Identify which cell holds the provided text, then report its (X, Y) central coordinate. 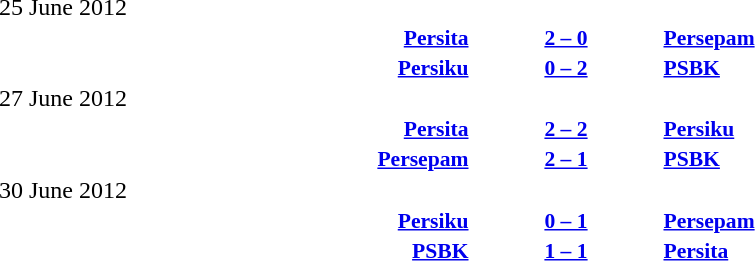
2 – 2 (566, 129)
2 – 1 (566, 159)
0 – 1 (566, 220)
0 – 2 (566, 68)
2 – 0 (566, 38)
